Pinpoint the cell where the given text exists, returning its [X, Y] midpoint coordinate. 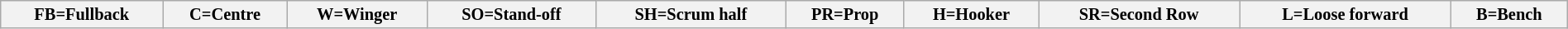
W=Winger [357, 14]
FB=Fullback [82, 14]
L=Loose forward [1346, 14]
PR=Prop [845, 14]
SH=Scrum half [691, 14]
SO=Stand-off [511, 14]
SR=Second Row [1140, 14]
C=Centre [225, 14]
H=Hooker [971, 14]
B=Bench [1508, 14]
